Extract the (x, y) coordinate from the center of the cell holding the provided text.  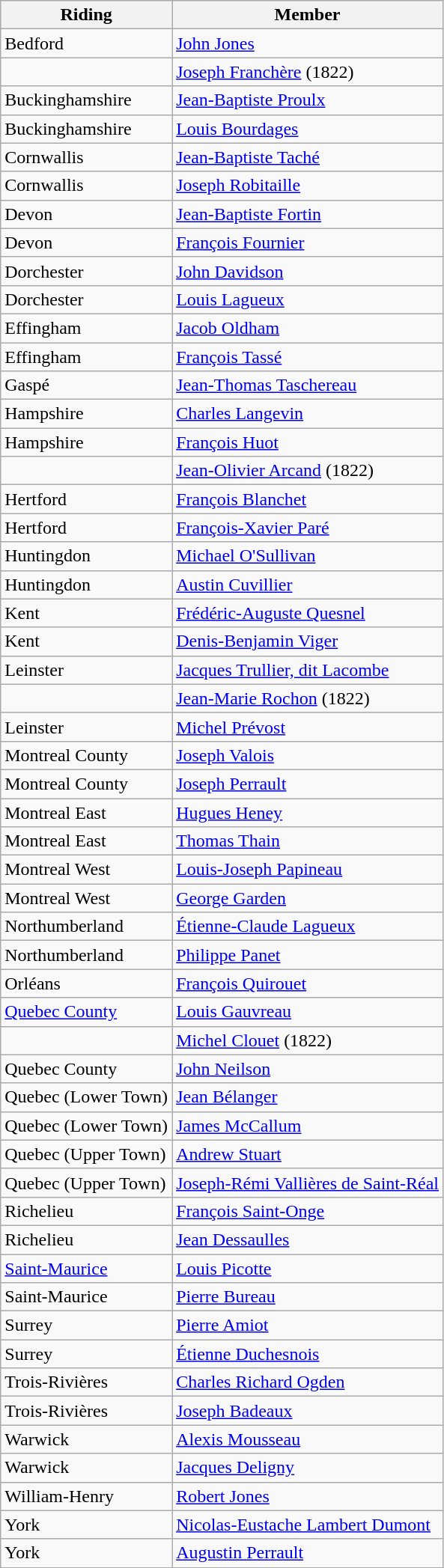
Philippe Panet (308, 955)
James McCallum (308, 1126)
François Saint-Onge (308, 1211)
Louis Picotte (308, 1269)
François Tassé (308, 357)
Louis Bourdages (308, 129)
Jacques Trullier, dit Lacombe (308, 670)
Alexis Mousseau (308, 1439)
Pierre Bureau (308, 1297)
Charles Richard Ogden (308, 1382)
Jean-Baptiste Taché (308, 157)
Joseph Robitaille (308, 186)
Jean-Marie Rochon (1822) (308, 698)
John Jones (308, 43)
Andrew Stuart (308, 1154)
Bedford (87, 43)
Pierre Amiot (308, 1326)
Michel Prévost (308, 727)
Michael O'Sullivan (308, 556)
Joseph Perrault (308, 784)
Louis Gauvreau (308, 1012)
François Fournier (308, 242)
Robert Jones (308, 1496)
Étienne-Claude Lagueux (308, 927)
Jean-Baptiste Fortin (308, 214)
John Davidson (308, 271)
François Quirouet (308, 983)
John Neilson (308, 1069)
Joseph Franchère (1822) (308, 72)
Riding (87, 15)
Joseph Badeaux (308, 1411)
Michel Clouet (1822) (308, 1040)
Augustin Perrault (308, 1553)
Louis-Joseph Papineau (308, 870)
Jean-Olivier Arcand (1822) (308, 471)
Jean Bélanger (308, 1097)
Joseph-Rémi Vallières de Saint-Réal (308, 1183)
Louis Lagueux (308, 299)
Thomas Thain (308, 841)
François Huot (308, 442)
Member (308, 15)
Joseph Valois (308, 755)
Charles Langevin (308, 414)
Orléans (87, 983)
Nicolas-Eustache Lambert Dumont (308, 1525)
Jacob Oldham (308, 328)
George Garden (308, 898)
François-Xavier Paré (308, 528)
Frédéric-Auguste Quesnel (308, 613)
Hugues Heney (308, 812)
William-Henry (87, 1496)
Jean-Baptiste Proulx (308, 100)
François Blanchet (308, 499)
Étienne Duchesnois (308, 1354)
Gaspé (87, 385)
Denis-Benjamin Viger (308, 641)
Jacques Deligny (308, 1468)
Austin Cuvillier (308, 585)
Jean-Thomas Taschereau (308, 385)
Jean Dessaulles (308, 1239)
